Return the [x, y] coordinate for the center point of the cell that contains the specified text.  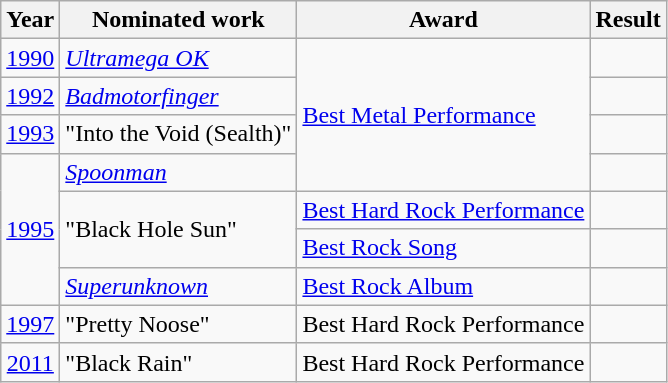
2011 [30, 362]
Best Rock Album [444, 286]
Year [30, 20]
Nominated work [178, 20]
1997 [30, 324]
"Black Hole Sun" [178, 229]
"Black Rain" [178, 362]
"Into the Void (Sealth)" [178, 134]
Result [628, 20]
"Pretty Noose" [178, 324]
Spoonman [178, 172]
Superunknown [178, 286]
1993 [30, 134]
Ultramega OK [178, 58]
1995 [30, 229]
Award [444, 20]
1990 [30, 58]
Badmotorfinger [178, 96]
1992 [30, 96]
Best Metal Performance [444, 115]
Best Rock Song [444, 248]
